Scan for the cell matching the given text and deliver its (X, Y) coordinate at center. 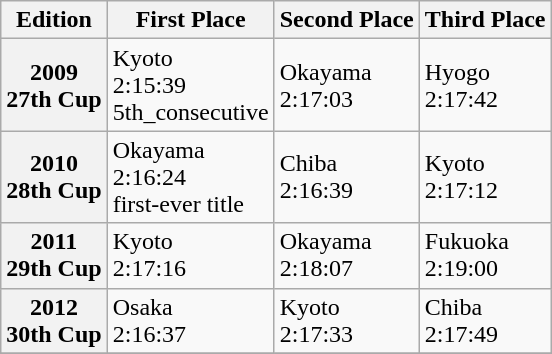
Second Place (346, 20)
Osaka 2:16:37 (190, 320)
2009 27th Cup (54, 85)
2010 28th Cup (54, 177)
Okayama 2:17:03 (346, 85)
Edition (54, 20)
First Place (190, 20)
Okayama 2:16:24 first-ever title (190, 177)
Kyoto 2:17:12 (485, 177)
Fukuoka 2:19:00 (485, 256)
Okayama 2:18:07 (346, 256)
Third Place (485, 20)
Kyoto 2:17:16 (190, 256)
Chiba 2:17:49 (485, 320)
2011 29th Cup (54, 256)
Hyogo 2:17:42 (485, 85)
Kyoto 2:17:33 (346, 320)
2012 30th Cup (54, 320)
Chiba 2:16:39 (346, 177)
Kyoto 2:15:39 5th_consecutive (190, 85)
